Detect which cell encompasses the target text, then output its [X, Y] center coordinate. 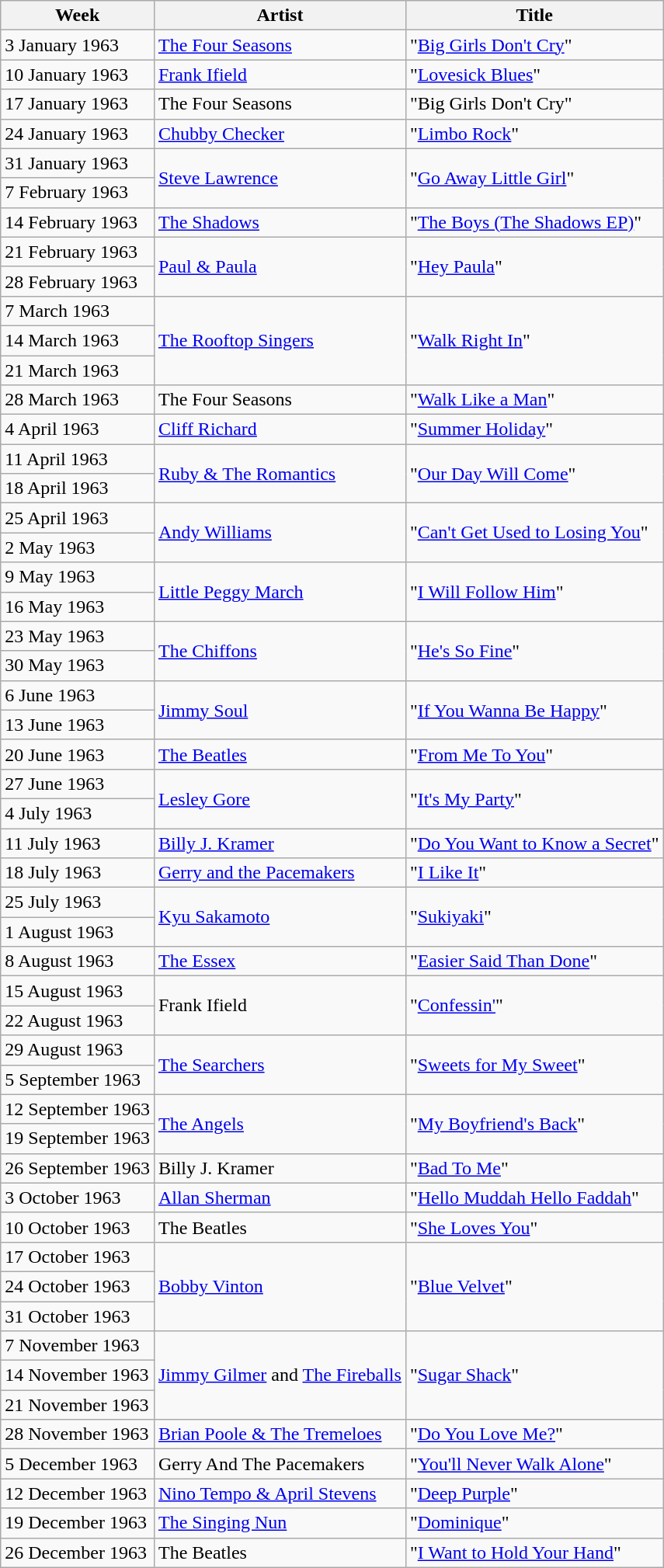
7 February 1963 [78, 193]
24 January 1963 [78, 134]
3 October 1963 [78, 1198]
"Deep Purple" [534, 1493]
25 July 1963 [78, 902]
"She Loves You" [534, 1227]
31 October 1963 [78, 1316]
"Sweets for My Sweet" [534, 1065]
28 February 1963 [78, 281]
Steve Lawrence [280, 178]
The Chiffons [280, 651]
"Walk Right In" [534, 340]
"It's My Party" [534, 798]
11 April 1963 [78, 459]
"Limbo Rock" [534, 134]
"Lovesick Blues" [534, 75]
24 October 1963 [78, 1286]
Paul & Paula [280, 266]
7 November 1963 [78, 1346]
"Our Day Will Come" [534, 474]
10 October 1963 [78, 1227]
Ruby & The Romantics [280, 474]
7 March 1963 [78, 311]
6 June 1963 [78, 695]
10 January 1963 [78, 75]
"Sugar Shack" [534, 1375]
3 January 1963 [78, 45]
"Do You Want to Know a Secret" [534, 843]
"Walk Like a Man" [534, 400]
30 May 1963 [78, 666]
The Angels [280, 1124]
18 July 1963 [78, 873]
The Searchers [280, 1065]
Lesley Gore [280, 798]
"Hello Muddah Hello Faddah" [534, 1198]
"Confessin'" [534, 1006]
27 June 1963 [78, 784]
"If You Wanna Be Happy" [534, 710]
11 July 1963 [78, 843]
"I Will Follow Him" [534, 592]
The Shadows [280, 222]
"Can't Get Used to Losing You" [534, 533]
26 September 1963 [78, 1168]
Allan Sherman [280, 1198]
22 August 1963 [78, 1020]
14 November 1963 [78, 1375]
20 June 1963 [78, 754]
25 April 1963 [78, 518]
16 May 1963 [78, 607]
19 December 1963 [78, 1523]
21 March 1963 [78, 370]
28 March 1963 [78, 400]
"Bad To Me" [534, 1168]
1 August 1963 [78, 932]
Artist [280, 16]
4 July 1963 [78, 813]
"My Boyfriend's Back" [534, 1124]
29 August 1963 [78, 1050]
Gerry And The Pacemakers [280, 1464]
Gerry and the Pacemakers [280, 873]
21 February 1963 [78, 252]
26 December 1963 [78, 1552]
"Easier Said Than Done" [534, 961]
9 May 1963 [78, 577]
"The Boys (The Shadows EP)" [534, 222]
Jimmy Gilmer and The Fireballs [280, 1375]
Week [78, 16]
"Sukiyaki" [534, 917]
The Essex [280, 961]
"Summer Holiday" [534, 429]
Andy Williams [280, 533]
"Dominique" [534, 1523]
4 April 1963 [78, 429]
Nino Tempo & April Stevens [280, 1493]
"Hey Paula" [534, 266]
14 February 1963 [78, 222]
"From Me To You" [534, 754]
19 September 1963 [78, 1139]
8 August 1963 [78, 961]
Jimmy Soul [280, 710]
"He's So Fine" [534, 651]
5 December 1963 [78, 1464]
"I Want to Hold Your Hand" [534, 1552]
12 December 1963 [78, 1493]
Kyu Sakamoto [280, 917]
17 January 1963 [78, 104]
21 November 1963 [78, 1405]
Chubby Checker [280, 134]
Cliff Richard [280, 429]
The Rooftop Singers [280, 340]
"Do You Love Me?" [534, 1434]
2 May 1963 [78, 548]
18 April 1963 [78, 488]
23 May 1963 [78, 636]
Little Peggy March [280, 592]
12 September 1963 [78, 1109]
Bobby Vinton [280, 1286]
"Blue Velvet" [534, 1286]
Title [534, 16]
17 October 1963 [78, 1257]
Brian Poole & The Tremeloes [280, 1434]
5 September 1963 [78, 1080]
31 January 1963 [78, 163]
"I Like It" [534, 873]
"You'll Never Walk Alone" [534, 1464]
"Go Away Little Girl" [534, 178]
The Singing Nun [280, 1523]
28 November 1963 [78, 1434]
13 June 1963 [78, 725]
14 March 1963 [78, 340]
15 August 1963 [78, 991]
